Pinpoint the cell where the given text exists, returning its [X, Y] midpoint coordinate. 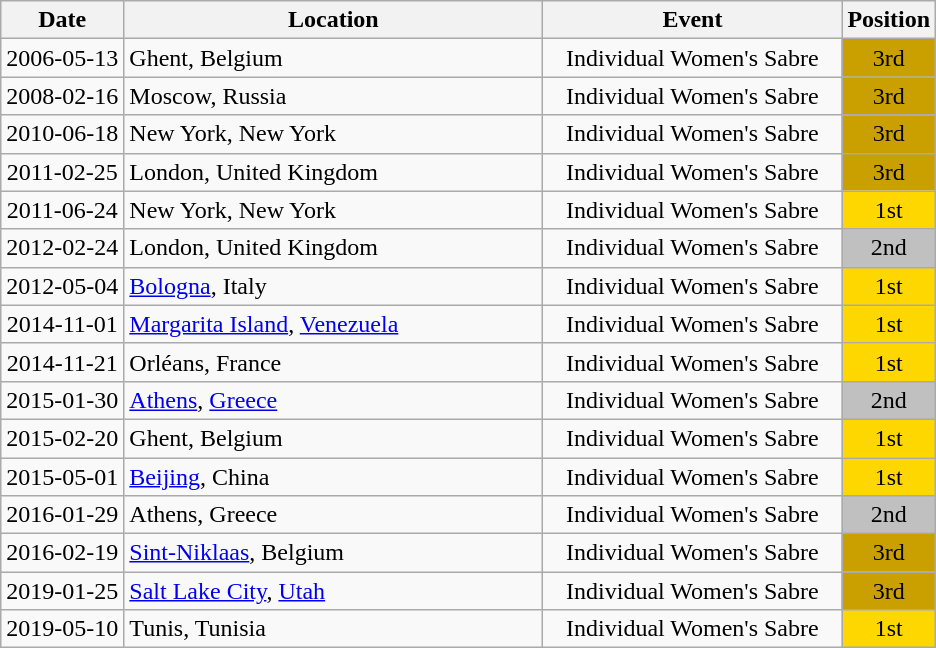
Date [62, 20]
2006-05-13 [62, 58]
Sint-Niklaas, Belgium [334, 553]
2011-06-24 [62, 210]
Orléans, France [334, 362]
2016-02-19 [62, 553]
2012-05-04 [62, 286]
2008-02-16 [62, 96]
2012-02-24 [62, 248]
2016-01-29 [62, 515]
Location [334, 20]
Bologna, Italy [334, 286]
2014-11-21 [62, 362]
Salt Lake City, Utah [334, 591]
2010-06-18 [62, 134]
2019-01-25 [62, 591]
Position [889, 20]
2019-05-10 [62, 629]
Margarita Island, Venezuela [334, 324]
Tunis, Tunisia [334, 629]
2015-05-01 [62, 477]
Beijing, China [334, 477]
Event [692, 20]
2011-02-25 [62, 172]
2014-11-01 [62, 324]
2015-02-20 [62, 438]
Moscow, Russia [334, 96]
2015-01-30 [62, 400]
